Locate the cell with the specified text and output its [X, Y] center coordinate. 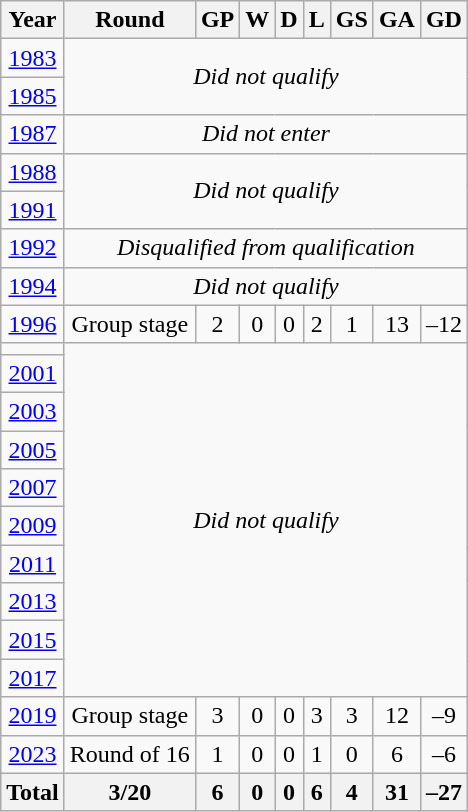
2009 [33, 526]
Total [33, 792]
–6 [444, 754]
Disqualified from qualification [266, 248]
3/20 [130, 792]
W [258, 20]
2001 [33, 373]
L [316, 20]
–27 [444, 792]
4 [352, 792]
2023 [33, 754]
–9 [444, 716]
2003 [33, 411]
31 [396, 792]
D [289, 20]
2017 [33, 678]
2019 [33, 716]
GA [396, 20]
1985 [33, 96]
GD [444, 20]
1988 [33, 172]
1994 [33, 286]
GS [352, 20]
2005 [33, 449]
1987 [33, 134]
Round [130, 20]
Year [33, 20]
13 [396, 324]
Round of 16 [130, 754]
1991 [33, 210]
2015 [33, 640]
GP [217, 20]
1983 [33, 58]
2011 [33, 564]
1992 [33, 248]
Did not enter [266, 134]
12 [396, 716]
–12 [444, 324]
2013 [33, 602]
1996 [33, 324]
2007 [33, 488]
